Return [X, Y] of the center of cell containing provided text 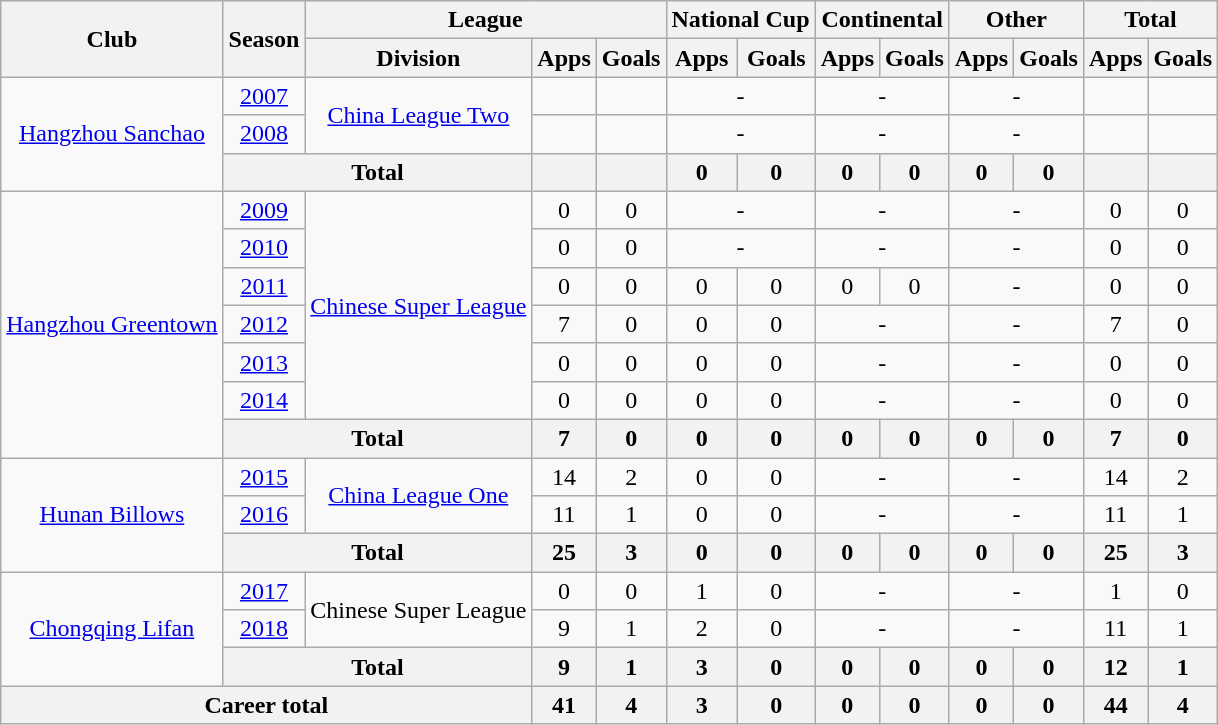
Hangzhou Greentown [112, 324]
League [486, 20]
2018 [264, 629]
China League One [418, 496]
2010 [264, 248]
Chongqing Lifan [112, 629]
Career total [266, 705]
National Cup [740, 20]
2017 [264, 591]
Hangzhou Sanchao [112, 134]
12 [1115, 667]
2007 [264, 96]
2009 [264, 210]
2016 [264, 515]
2008 [264, 134]
China League Two [418, 115]
41 [564, 705]
2012 [264, 324]
2011 [264, 286]
2015 [264, 477]
Season [264, 39]
Continental [882, 20]
Club [112, 39]
2013 [264, 362]
Other [1016, 20]
2014 [264, 400]
Hunan Billows [112, 515]
Division [418, 58]
44 [1115, 705]
